Determine the [X, Y] coordinate at the center of the cell enclosing the given text.  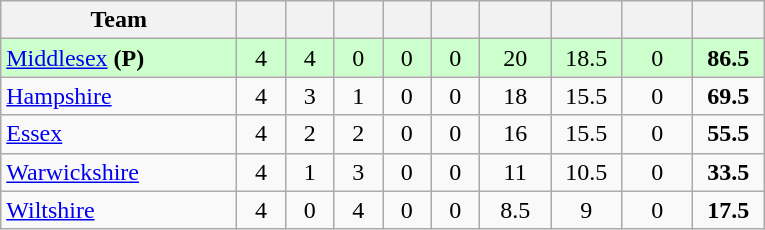
18 [516, 96]
18.5 [586, 58]
Wiltshire [119, 210]
Team [119, 20]
Middlesex (P) [119, 58]
8.5 [516, 210]
33.5 [728, 172]
55.5 [728, 134]
11 [516, 172]
86.5 [728, 58]
Hampshire [119, 96]
17.5 [728, 210]
69.5 [728, 96]
20 [516, 58]
10.5 [586, 172]
Warwickshire [119, 172]
Essex [119, 134]
16 [516, 134]
9 [586, 210]
